Identify which cell holds the provided text, then report its [x, y] central coordinate. 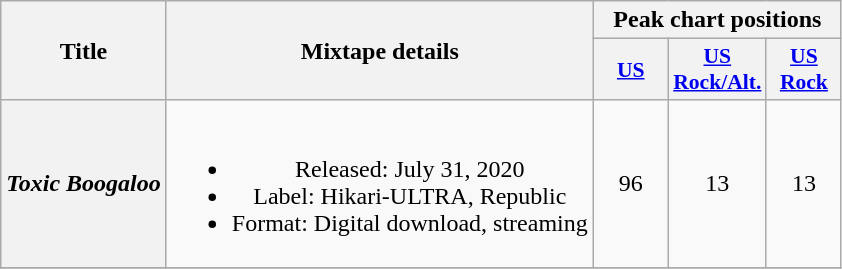
USRock/Alt. [717, 70]
Toxic Boogaloo [84, 184]
Peak chart positions [717, 20]
96 [630, 184]
US [630, 70]
Released: July 31, 2020Label: Hikari-ULTRA, RepublicFormat: Digital download, streaming [380, 184]
USRock [804, 70]
Title [84, 50]
Mixtape details [380, 50]
